Pinpoint the cell where the given text exists, returning its [x, y] midpoint coordinate. 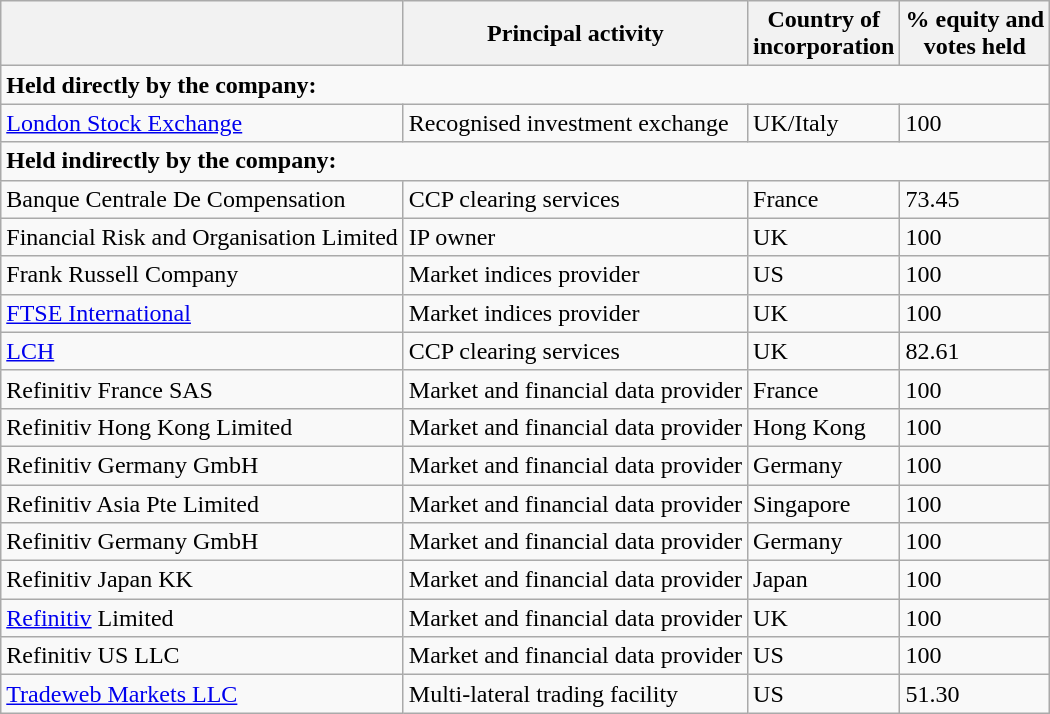
51.30 [975, 694]
Recognised investment exchange [575, 123]
IP owner [575, 237]
Japan [824, 580]
Refinitiv Hong Kong Limited [202, 427]
Principal activity [575, 34]
Refinitiv Asia Pte Limited [202, 503]
Held indirectly by the company: [526, 161]
82.61 [975, 351]
London Stock Exchange [202, 123]
FTSE International [202, 313]
Hong Kong [824, 427]
Frank Russell Company [202, 275]
Refinitiv Limited [202, 618]
73.45 [975, 199]
Refinitiv France SAS [202, 389]
Singapore [824, 503]
Refinitiv Japan KK [202, 580]
Multi-lateral trading facility [575, 694]
Financial Risk and Organisation Limited [202, 237]
Tradeweb Markets LLC [202, 694]
Country ofincorporation [824, 34]
Held directly by the company: [526, 85]
Refinitiv US LLC [202, 656]
Banque Centrale De Compensation [202, 199]
UK/Italy [824, 123]
% equity andvotes held [975, 34]
LCH [202, 351]
